From the cell containing the given text, extract its center point as (X, Y) coordinate. 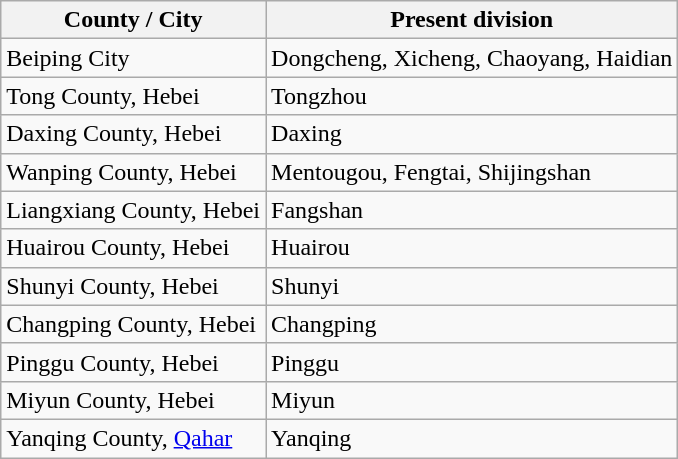
Daxing (472, 134)
Mentougou, Fengtai, Shijingshan (472, 172)
Shunyi (472, 286)
Present division (472, 20)
Dongcheng, Xicheng, Chaoyang, Haidian (472, 58)
Yanqing (472, 438)
Huairou County, Hebei (134, 248)
Yanqing County, Qahar (134, 438)
Wanping County, Hebei (134, 172)
Shunyi County, Hebei (134, 286)
Changping (472, 324)
Huairou (472, 248)
Liangxiang County, Hebei (134, 210)
Fangshan (472, 210)
Beiping City (134, 58)
County / City (134, 20)
Tongzhou (472, 96)
Tong County, Hebei (134, 96)
Pinggu County, Hebei (134, 362)
Daxing County, Hebei (134, 134)
Changping County, Hebei (134, 324)
Pinggu (472, 362)
Miyun County, Hebei (134, 400)
Miyun (472, 400)
